Return [x, y] of the center of cell containing provided text 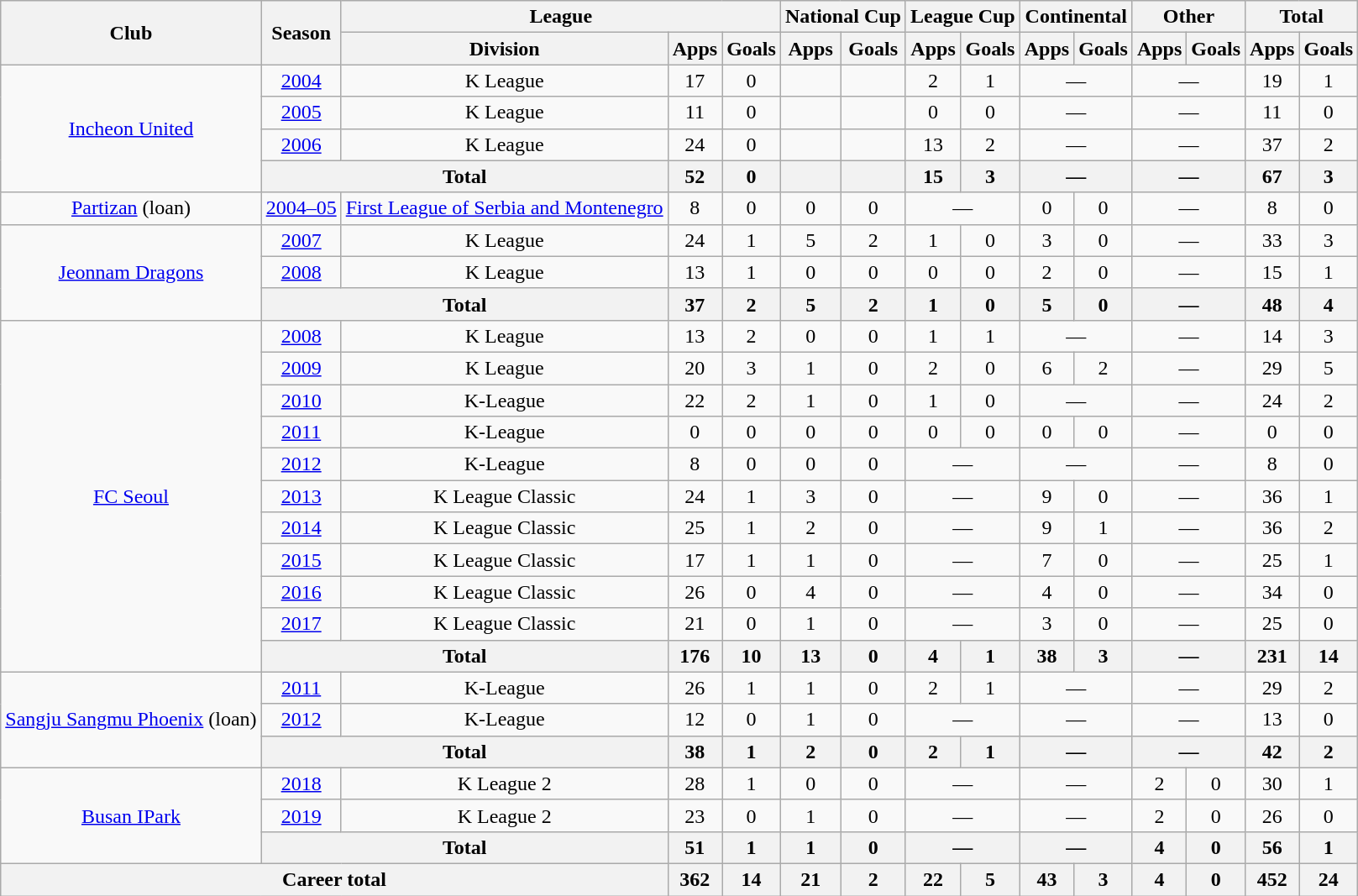
452 [1272, 879]
2013 [301, 496]
51 [695, 847]
Partizan (loan) [131, 208]
34 [1272, 592]
56 [1272, 847]
2005 [301, 113]
23 [695, 815]
Division [504, 49]
League Cup [962, 17]
2010 [301, 401]
28 [695, 783]
48 [1272, 304]
2006 [301, 144]
First League of Serbia and Montenegro [504, 208]
Career total [334, 879]
12 [695, 720]
Season [301, 33]
Club [131, 33]
Jeonnam Dragons [131, 272]
2014 [301, 528]
2007 [301, 240]
Incheon United [131, 128]
Sangju Sangmu Phoenix (loan) [131, 720]
League [561, 17]
Continental [1076, 17]
362 [695, 879]
2017 [301, 624]
Busan IPark [131, 815]
FC Seoul [131, 495]
2015 [301, 560]
Other [1188, 17]
30 [1272, 783]
7 [1046, 560]
52 [695, 176]
6 [1046, 368]
43 [1046, 879]
2016 [301, 592]
19 [1272, 81]
National Cup [843, 17]
2019 [301, 815]
67 [1272, 176]
2018 [301, 783]
10 [752, 656]
176 [695, 656]
2009 [301, 368]
20 [695, 368]
33 [1272, 240]
231 [1272, 656]
42 [1272, 752]
2004 [301, 81]
2004–05 [301, 208]
